From the cell containing the given text, extract its center point as (x, y) coordinate. 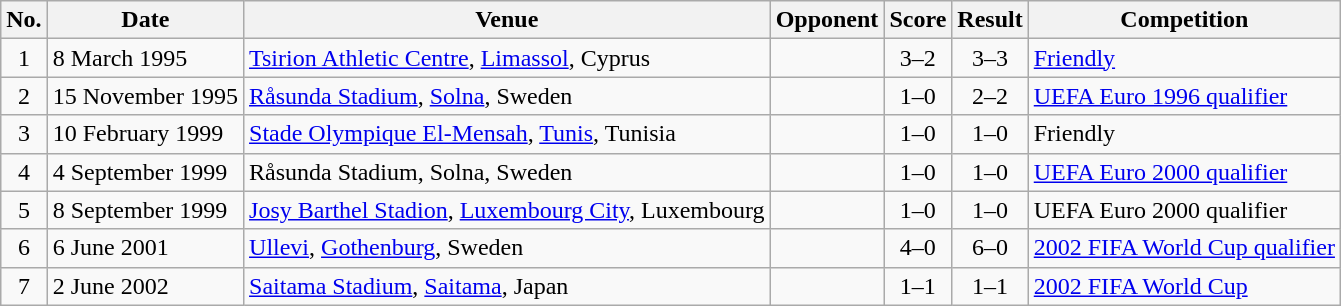
2 June 2002 (145, 286)
15 November 1995 (145, 96)
Result (990, 20)
Opponent (827, 20)
2 (24, 96)
2002 FIFA World Cup qualifier (1184, 248)
Competition (1184, 20)
6 June 2001 (145, 248)
UEFA Euro 1996 qualifier (1184, 96)
2002 FIFA World Cup (1184, 286)
Stade Olympique El-Mensah, Tunis, Tunisia (508, 134)
4–0 (918, 248)
Tsirion Athletic Centre, Limassol, Cyprus (508, 58)
8 September 1999 (145, 210)
6–0 (990, 248)
3–2 (918, 58)
4 September 1999 (145, 172)
No. (24, 20)
1 (24, 58)
3–3 (990, 58)
6 (24, 248)
4 (24, 172)
8 March 1995 (145, 58)
Score (918, 20)
7 (24, 286)
Josy Barthel Stadion, Luxembourg City, Luxembourg (508, 210)
2–2 (990, 96)
Venue (508, 20)
Saitama Stadium, Saitama, Japan (508, 286)
5 (24, 210)
Ullevi, Gothenburg, Sweden (508, 248)
10 February 1999 (145, 134)
Date (145, 20)
3 (24, 134)
